Extract the [X, Y] coordinate from the center of the cell holding the provided text.  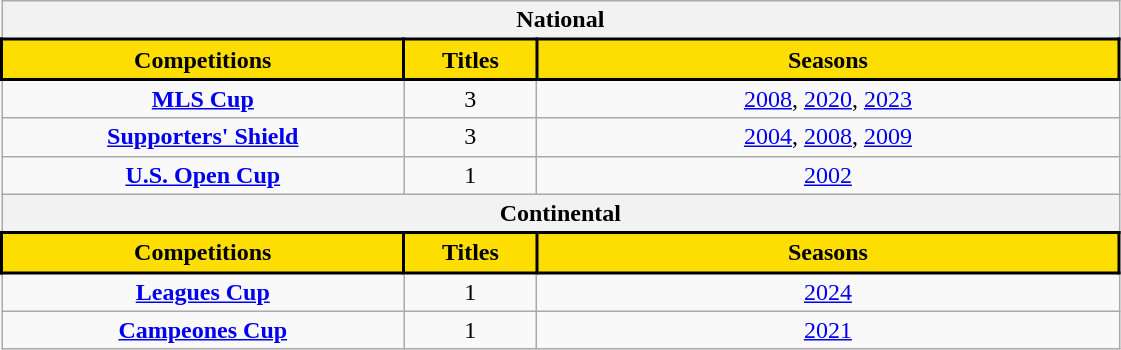
Continental [561, 214]
National [561, 20]
2008, 2020, 2023 [828, 98]
2021 [828, 330]
2004, 2008, 2009 [828, 137]
2024 [828, 292]
2002 [828, 175]
Campeones Cup [204, 330]
U.S. Open Cup [204, 175]
Leagues Cup [204, 292]
Supporters' Shield [204, 137]
MLS Cup [204, 98]
